Detect which cell encompasses the target text, then output its [x, y] center coordinate. 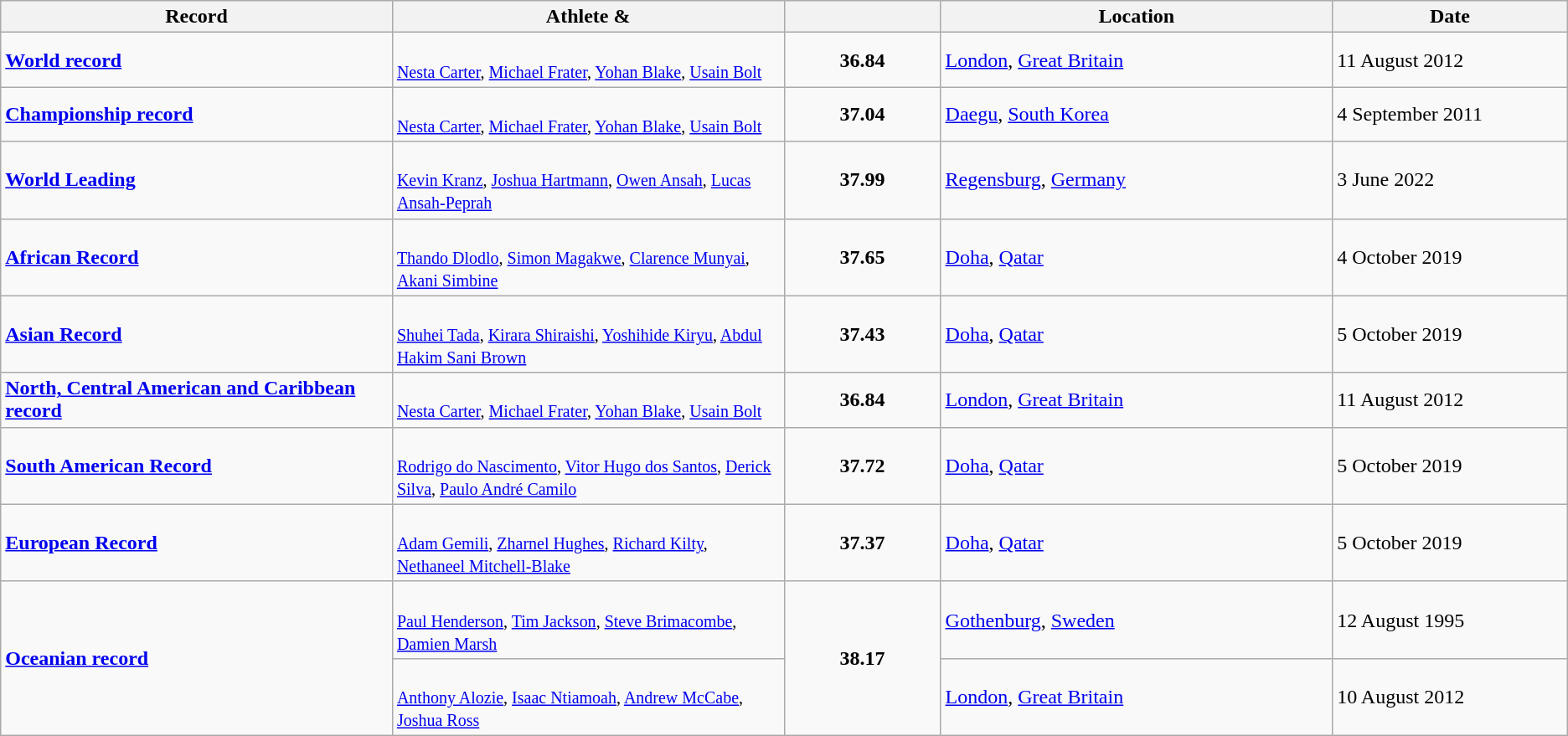
37.04 [863, 114]
Kevin Kranz, Joshua Hartmann, Owen Ansah, Lucas Ansah-Peprah [588, 180]
4 October 2019 [1451, 257]
Shuhei Tada, Kirara Shiraishi, Yoshihide Kiryu, Abdul Hakim Sani Brown [588, 334]
10 August 2012 [1451, 697]
Anthony Alozie, Isaac Ntiamoah, Andrew McCabe, Joshua Ross [588, 697]
38.17 [863, 658]
Gothenburg, Sweden [1137, 620]
South American Record [197, 466]
Thando Dlodlo, Simon Magakwe, Clarence Munyai, Akani Simbine [588, 257]
Date [1451, 17]
37.72 [863, 466]
Championship record [197, 114]
37.65 [863, 257]
37.37 [863, 543]
European Record [197, 543]
Daegu, South Korea [1137, 114]
African Record [197, 257]
Adam Gemili, Zharnel Hughes, Richard Kilty, Nethaneel Mitchell-Blake [588, 543]
Regensburg, Germany [1137, 180]
Asian Record [197, 334]
3 June 2022 [1451, 180]
Rodrigo do Nascimento, Vitor Hugo dos Santos, Derick Silva, Paulo André Camilo [588, 466]
North, Central American and Caribbean record [197, 400]
Location [1137, 17]
Paul Henderson, Tim Jackson, Steve Brimacombe, Damien Marsh [588, 620]
4 September 2011 [1451, 114]
37.99 [863, 180]
12 August 1995 [1451, 620]
World record [197, 60]
Athlete & [588, 17]
Oceanian record [197, 658]
Record [197, 17]
37.43 [863, 334]
World Leading [197, 180]
